Locate the cell with the specified text and output its (X, Y) center coordinate. 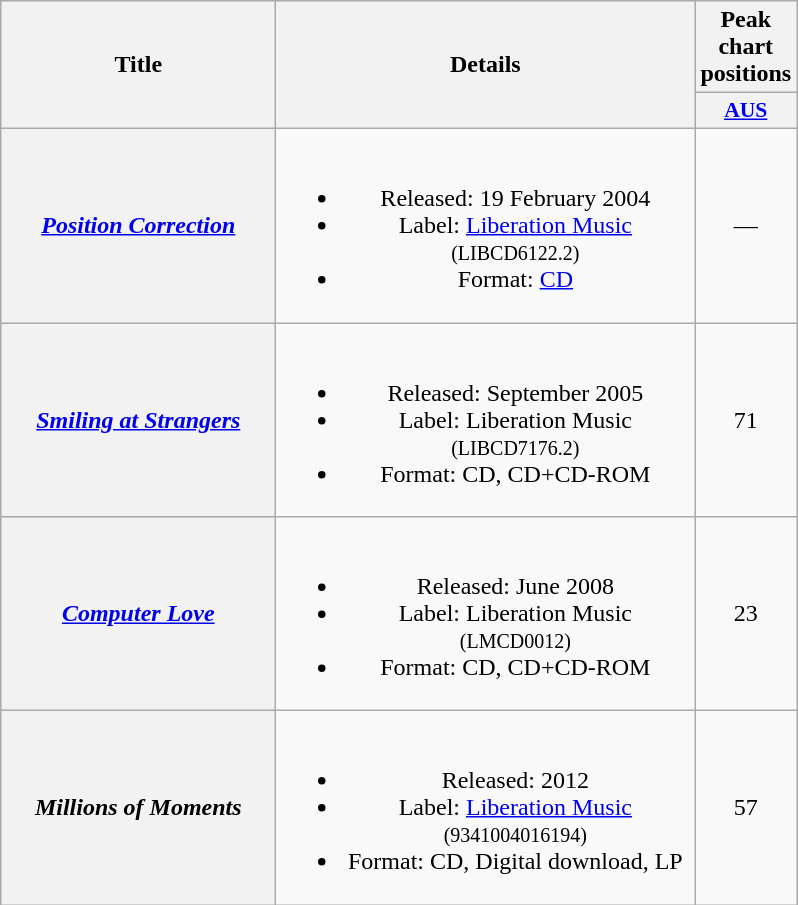
Smiling at Strangers (138, 419)
Peak chart positions (746, 47)
57 (746, 808)
Released: 19 February 2004Label: Liberation Music (LIBCD6122.2)Format: CD (486, 225)
— (746, 225)
Millions of Moments (138, 808)
Released: 2012Label: Liberation Music (9341004016194)Format: CD, Digital download, LP (486, 808)
Title (138, 65)
AUS (746, 111)
Computer Love (138, 614)
71 (746, 419)
Position Correction (138, 225)
Released: June 2008Label: Liberation Music (LMCD0012)Format: CD, CD+CD-ROM (486, 614)
23 (746, 614)
Details (486, 65)
Released: September 2005Label: Liberation Music (LIBCD7176.2)Format: CD, CD+CD-ROM (486, 419)
